Return [X, Y] of the center of cell containing provided text 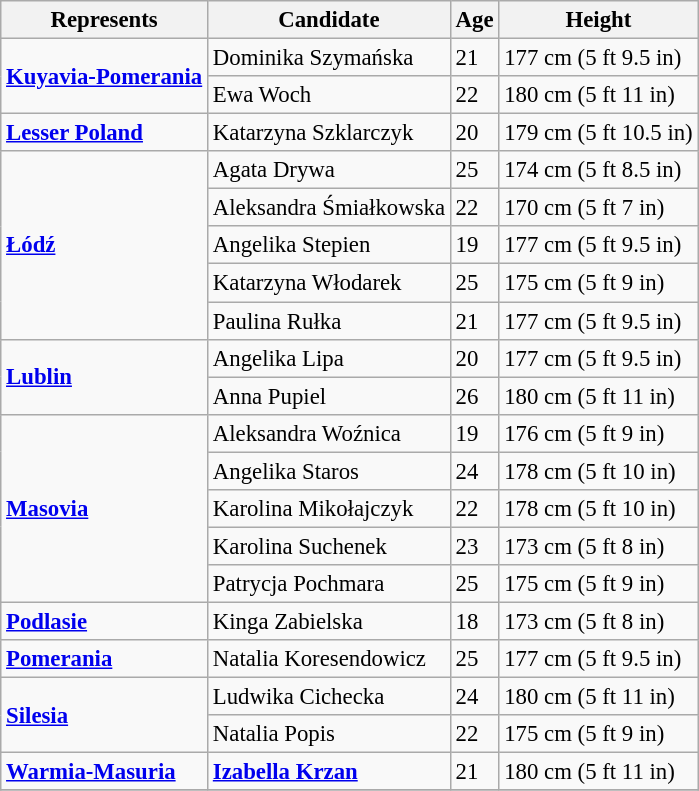
Angelika Stepien [330, 245]
Ludwika Cichecka [330, 697]
Height [598, 20]
Warmia-Masuria [104, 772]
Angelika Lipa [330, 358]
Karolina Suchenek [330, 546]
Dominika Szymańska [330, 58]
179 cm (5 ft 10.5 in) [598, 133]
Kuyavia-Pomerania [104, 76]
Natalia Koresendowicz [330, 659]
Karolina Mikołajczyk [330, 509]
18 [474, 621]
Paulina Rułka [330, 321]
Izabella Krzan [330, 772]
Katarzyna Włodarek [330, 283]
Masovia [104, 508]
Represents [104, 20]
Lesser Poland [104, 133]
Anna Pupiel [330, 396]
170 cm (5 ft 7 in) [598, 208]
Patrycja Pochmara [330, 584]
Katarzyna Szklarczyk [330, 133]
Pomerania [104, 659]
Agata Drywa [330, 170]
Age [474, 20]
174 cm (5 ft 8.5 in) [598, 170]
Kinga Zabielska [330, 621]
176 cm (5 ft 9 in) [598, 433]
26 [474, 396]
Silesia [104, 716]
Aleksandra Śmiałkowska [330, 208]
Angelika Staros [330, 471]
Lublin [104, 376]
Aleksandra Woźnica [330, 433]
23 [474, 546]
Ewa Woch [330, 95]
Podlasie [104, 621]
Łódź [104, 245]
Candidate [330, 20]
Natalia Popis [330, 734]
